Detect which cell encompasses the target text, then output its [X, Y] center coordinate. 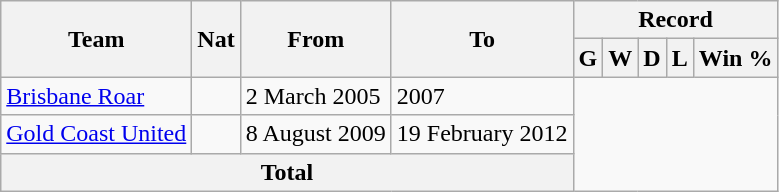
Brisbane Roar [96, 96]
Nat [216, 39]
8 August 2009 [316, 134]
2 March 2005 [316, 96]
Team [96, 39]
2007 [482, 96]
To [482, 39]
From [316, 39]
Record [676, 20]
Total [287, 172]
G [588, 58]
Win % [736, 58]
Gold Coast United [96, 134]
19 February 2012 [482, 134]
W [620, 58]
L [680, 58]
D [652, 58]
